Determine the (X, Y) coordinate at the center of the cell enclosing the given text.  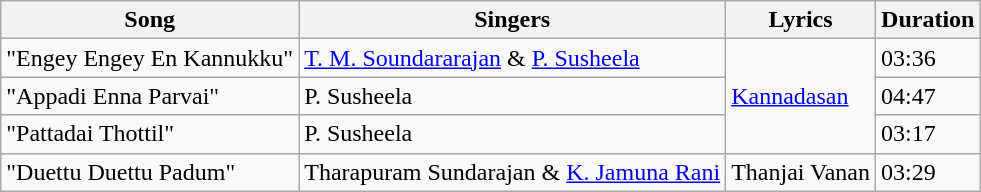
03:36 (928, 58)
Tharapuram Sundarajan & K. Jamuna Rani (512, 172)
Kannadasan (801, 96)
T. M. Soundararajan & P. Susheela (512, 58)
Duration (928, 20)
"Pattadai Thottil" (150, 134)
"Appadi Enna Parvai" (150, 96)
03:17 (928, 134)
"Duettu Duettu Padum" (150, 172)
Lyrics (801, 20)
Song (150, 20)
"Engey Engey En Kannukku" (150, 58)
04:47 (928, 96)
03:29 (928, 172)
Thanjai Vanan (801, 172)
Singers (512, 20)
